For the text-containing cell, return its midpoint in (x, y) coordinate format. 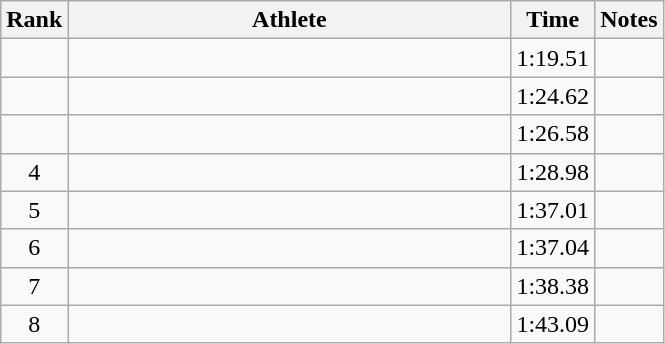
Athlete (290, 20)
5 (34, 210)
7 (34, 286)
1:37.04 (553, 248)
8 (34, 324)
4 (34, 172)
6 (34, 248)
1:26.58 (553, 134)
Time (553, 20)
1:43.09 (553, 324)
1:19.51 (553, 58)
1:38.38 (553, 286)
1:37.01 (553, 210)
Notes (629, 20)
1:28.98 (553, 172)
1:24.62 (553, 96)
Rank (34, 20)
